Search for the cell housing the specified text and yield its [x, y] center coordinate. 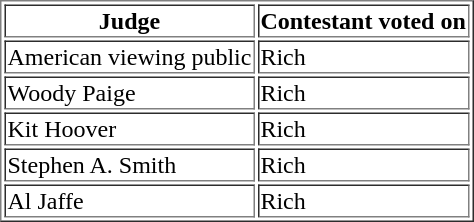
Contestant voted on [362, 20]
Kit Hoover [129, 128]
Woody Paige [129, 92]
Stephen A. Smith [129, 164]
American viewing public [129, 56]
Al Jaffe [129, 200]
Judge [129, 20]
